Scan for the cell matching the given text and deliver its [x, y] coordinate at center. 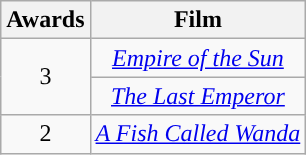
The Last Emperor [198, 96]
3 [46, 77]
2 [46, 134]
Empire of the Sun [198, 58]
Awards [46, 20]
A Fish Called Wanda [198, 134]
Film [198, 20]
